Search for the cell housing the specified text and yield its [X, Y] center coordinate. 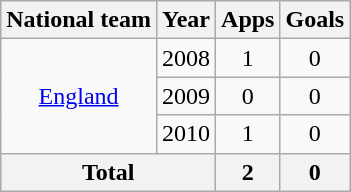
Year [186, 20]
Total [108, 172]
2010 [186, 134]
2 [248, 172]
2009 [186, 96]
Apps [248, 20]
2008 [186, 58]
Goals [315, 20]
England [79, 96]
National team [79, 20]
